Provide the [x, y] coordinate of the cell's center where the given text is located.  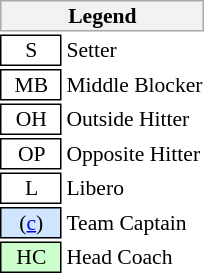
Team Captain [134, 223]
(c) [32, 223]
Outside Hitter [134, 120]
Legend [102, 16]
OP [32, 154]
MB [32, 85]
OH [32, 120]
L [32, 188]
Opposite Hitter [134, 154]
Setter [134, 50]
Libero [134, 188]
Middle Blocker [134, 85]
S [32, 50]
